Extract the [X, Y] coordinate from the center of the cell holding the provided text.  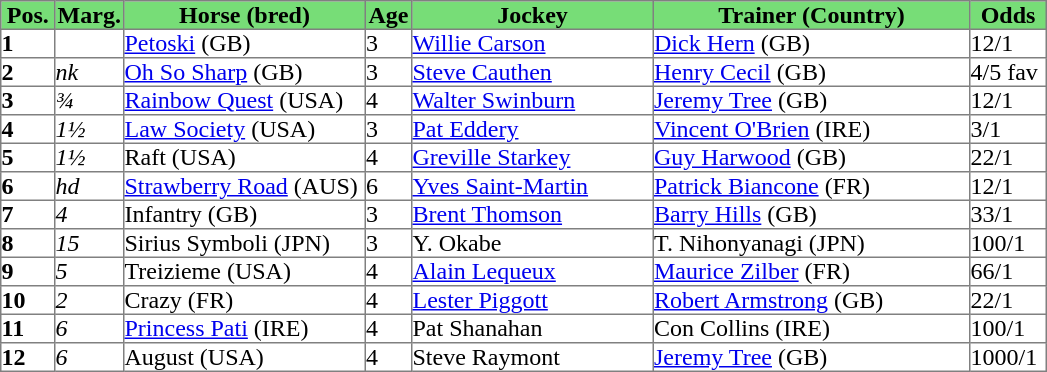
33/1 [1008, 214]
Brent Thomson [533, 214]
1000/1 [1008, 357]
Lester Piggott [533, 300]
Rainbow Quest (USA) [245, 100]
Y. Okabe [533, 243]
Treizieme (USA) [245, 271]
Law Society (USA) [245, 129]
Horse (bred) [245, 15]
Robert Armstrong (GB) [811, 300]
T. Nihonyanagi (JPN) [811, 243]
Walter Swinburn [533, 100]
Oh So Sharp (GB) [245, 72]
nk [90, 72]
66/1 [1008, 271]
Willie Carson [533, 43]
Steve Raymont [533, 357]
10 [28, 300]
Sirius Symboli (JPN) [245, 243]
hd [90, 186]
August (USA) [245, 357]
Henry Cecil (GB) [811, 72]
1 [28, 43]
12 [28, 357]
Infantry (GB) [245, 214]
Yves Saint-Martin [533, 186]
Jockey [533, 15]
Steve Cauthen [533, 72]
15 [90, 243]
8 [28, 243]
Vincent O'Brien (IRE) [811, 129]
7 [28, 214]
11 [28, 328]
Odds [1008, 15]
Alain Lequeux [533, 271]
¾ [90, 100]
Pat Eddery [533, 129]
Barry Hills (GB) [811, 214]
Pat Shanahan [533, 328]
Marg. [90, 15]
9 [28, 271]
Patrick Biancone (FR) [811, 186]
Petoski (GB) [245, 43]
4/5 fav [1008, 72]
Trainer (Country) [811, 15]
Crazy (FR) [245, 300]
Raft (USA) [245, 157]
Con Collins (IRE) [811, 328]
Age [388, 15]
3/1 [1008, 129]
Princess Pati (IRE) [245, 328]
Maurice Zilber (FR) [811, 271]
Guy Harwood (GB) [811, 157]
Strawberry Road (AUS) [245, 186]
Dick Hern (GB) [811, 43]
Pos. [28, 15]
Greville Starkey [533, 157]
